Detect which cell encompasses the target text, then output its [x, y] center coordinate. 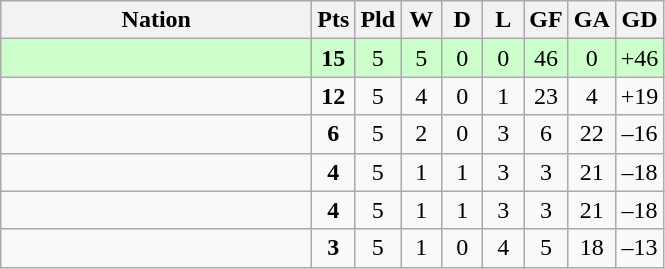
–16 [640, 134]
Nation [156, 20]
18 [592, 248]
23 [546, 96]
L [504, 20]
Pts [334, 20]
GF [546, 20]
GA [592, 20]
W [422, 20]
46 [546, 58]
12 [334, 96]
+46 [640, 58]
15 [334, 58]
GD [640, 20]
Pld [378, 20]
22 [592, 134]
D [462, 20]
+19 [640, 96]
–13 [640, 248]
2 [422, 134]
